Determine the [x, y] coordinate at the center of the cell enclosing the given text.  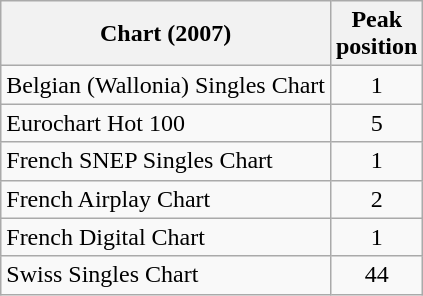
5 [376, 123]
Chart (2007) [166, 34]
French Digital Chart [166, 237]
French SNEP Singles Chart [166, 161]
Swiss Singles Chart [166, 275]
Eurochart Hot 100 [166, 123]
44 [376, 275]
Peakposition [376, 34]
2 [376, 199]
Belgian (Wallonia) Singles Chart [166, 85]
French Airplay Chart [166, 199]
